Detect which cell encompasses the target text, then output its [x, y] center coordinate. 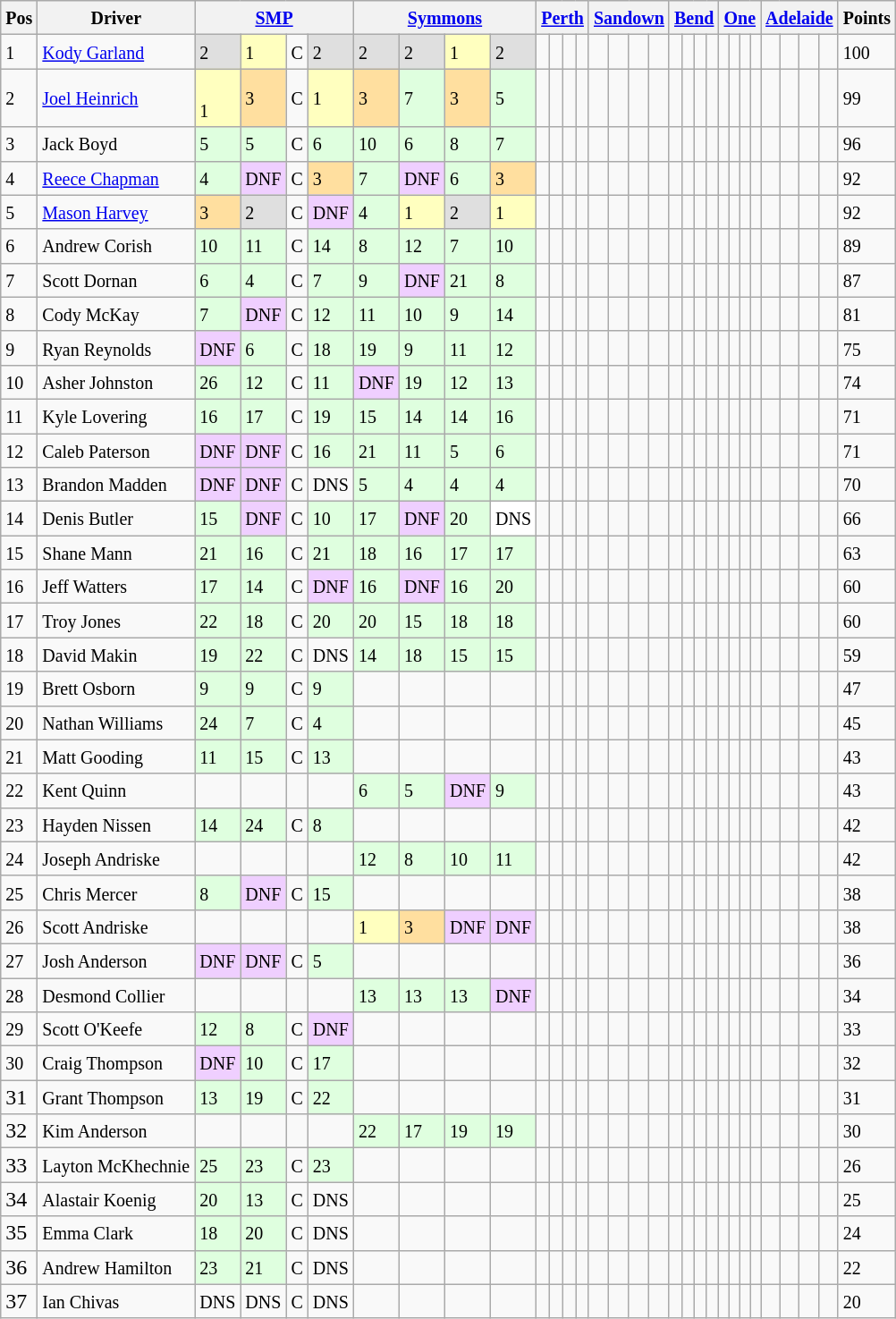
Kim Anderson [116, 1131]
87 [866, 280]
Perth [563, 18]
29 [20, 1029]
Ryan Reynolds [116, 348]
74 [866, 382]
Driver [116, 18]
Denis Butler [116, 519]
Craig Thompson [116, 1063]
Kody Garland [116, 52]
Joel Heinrich [116, 98]
66 [866, 519]
Jeff Watters [116, 587]
63 [866, 553]
47 [866, 689]
89 [866, 246]
Points [866, 18]
David Makin [116, 655]
81 [866, 314]
Asher Johnston [116, 382]
Kyle Lovering [116, 416]
Andrew Hamilton [116, 1267]
75 [866, 348]
Jack Boyd [116, 144]
37 [20, 1301]
Bend [694, 18]
Ian Chivas [116, 1301]
Scott Dornan [116, 280]
Kent Quinn [116, 791]
Cody McKay [116, 314]
Brett Osborn [116, 689]
One [740, 18]
59 [866, 655]
27 [20, 960]
Alastair Koenig [116, 1199]
Joseph Andriske [116, 858]
Grant Thompson [116, 1097]
Matt Gooding [116, 757]
99 [866, 98]
Caleb Paterson [116, 450]
Pos [20, 18]
45 [866, 723]
Nathan Williams [116, 723]
Scott O'Keefe [116, 1029]
28 [20, 995]
SMP [275, 18]
Desmond Collier [116, 995]
Brandon Madden [116, 485]
100 [866, 52]
Chris Mercer [116, 892]
Symmons [444, 18]
Shane Mann [116, 553]
Mason Harvey [116, 212]
Andrew Corish [116, 246]
Hayden Nissen [116, 824]
Sandown [629, 18]
Emma Clark [116, 1233]
Troy Jones [116, 621]
Reece Chapman [116, 178]
70 [866, 485]
Layton McKhechnie [116, 1165]
96 [866, 144]
Adelaide [799, 18]
Scott Andriske [116, 926]
35 [20, 1233]
Josh Anderson [116, 960]
